From the cell containing the given text, extract its center point as [x, y] coordinate. 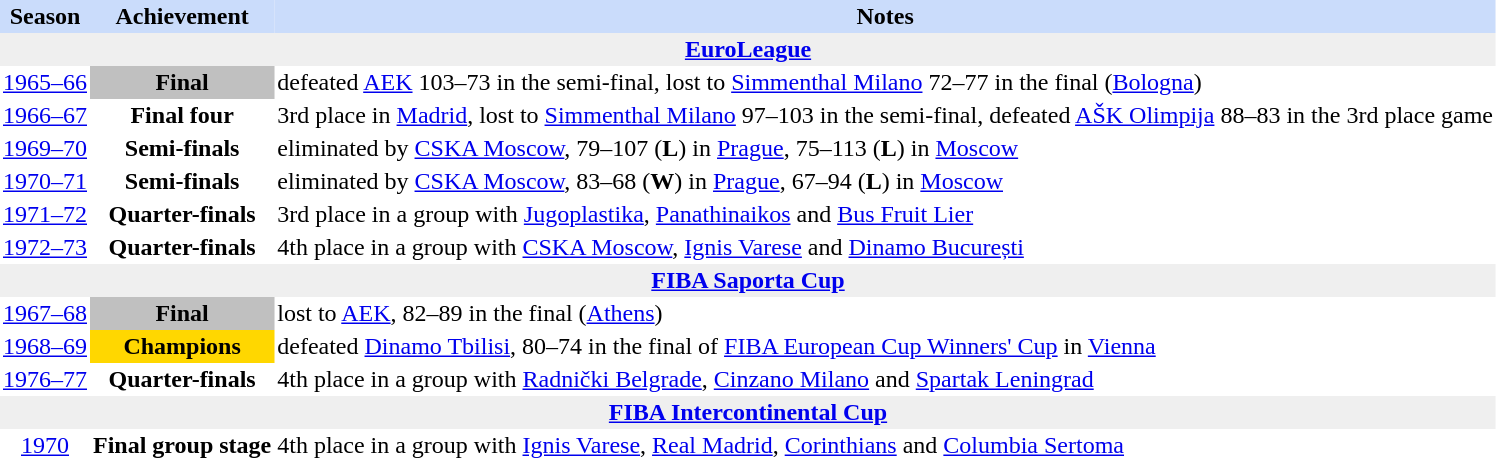
1966–67 [45, 116]
4th place in a group with CSKA Moscow, Ignis Varese and Dinamo București [885, 248]
defeated Dinamo Tbilisi, 80–74 in the final of FIBA European Cup Winners' Cup in Vienna [885, 346]
defeated AEK 103–73 in the semi-final, lost to Simmenthal Milano 72–77 in the final (Bologna) [885, 82]
1970–71 [45, 182]
Champions [182, 346]
1976–77 [45, 380]
FIBA Intercontinental Cup [748, 412]
3rd place in a group with Jugoplastika, Panathinaikos and Bus Fruit Lier [885, 214]
EuroLeague [748, 50]
3rd place in Madrid, lost to Simmenthal Milano 97–103 in the semi-final, defeated AŠK Olimpija 88–83 in the 3rd place game [885, 116]
1967–68 [45, 314]
Achievement [182, 16]
Final four [182, 116]
4th place in a group with Radnički Belgrade, Cinzano Milano and Spartak Leningrad [885, 380]
Notes [885, 16]
lost to AEK, 82–89 in the final (Athens) [885, 314]
1969–70 [45, 148]
1968–69 [45, 346]
1965–66 [45, 82]
Season [45, 16]
eliminated by CSKA Moscow, 79–107 (L) in Prague, 75–113 (L) in Moscow [885, 148]
1971–72 [45, 214]
1972–73 [45, 248]
eliminated by CSKA Moscow, 83–68 (W) in Prague, 67–94 (L) in Moscow [885, 182]
FIBA Saporta Cup [748, 280]
